For the text-containing cell, return its midpoint in (x, y) coordinate format. 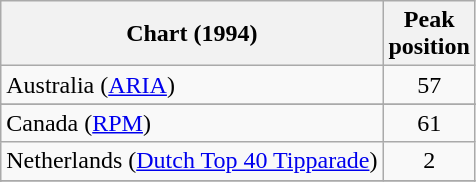
61 (429, 123)
Canada (RPM) (192, 123)
Peakposition (429, 34)
2 (429, 161)
Netherlands (Dutch Top 40 Tipparade) (192, 161)
Chart (1994) (192, 34)
Australia (ARIA) (192, 85)
57 (429, 85)
